From the cell containing the given text, extract its center point as (x, y) coordinate. 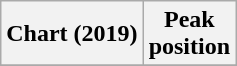
Peakposition (189, 34)
Chart (2019) (72, 34)
